Output the [x, y] coordinate of the center of the cell containing the given text.  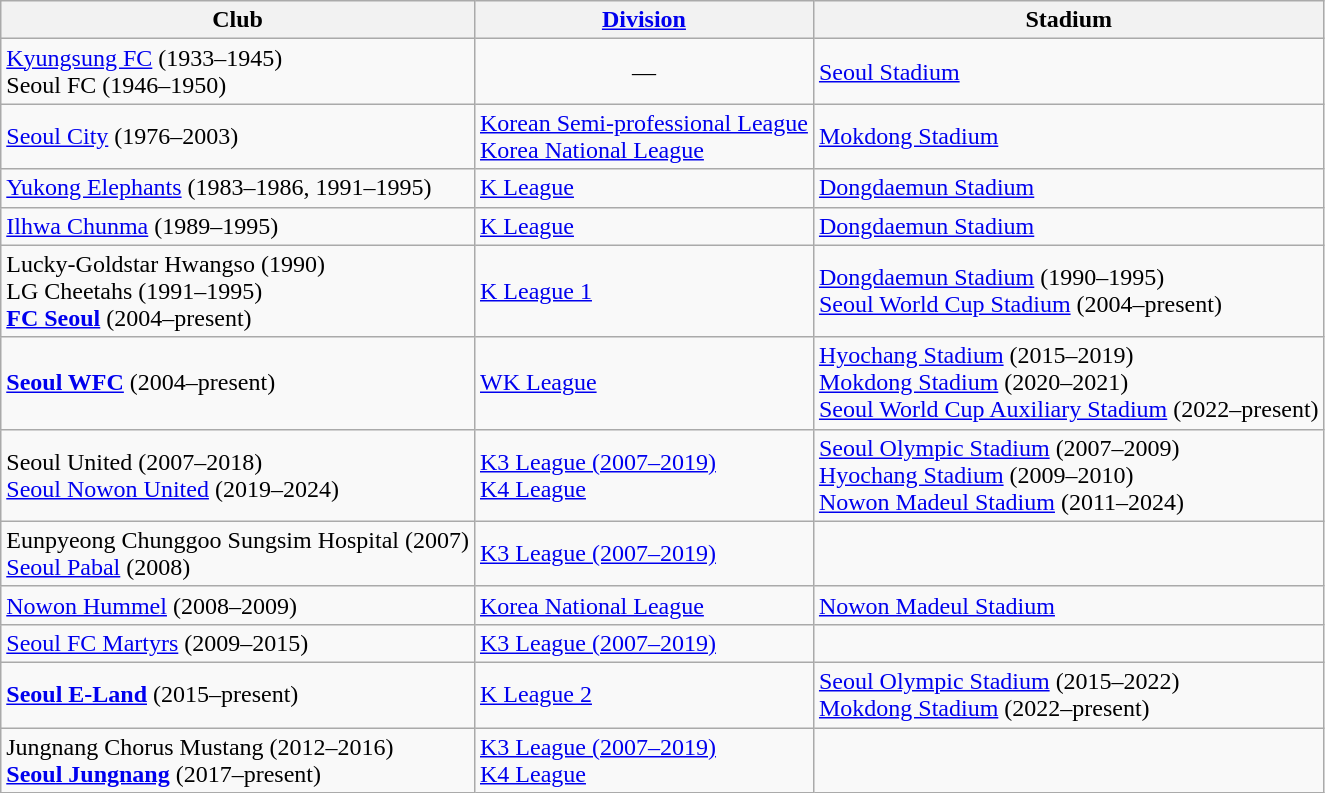
Ilhwa Chunma (1989–1995) [238, 226]
Korean Semi-professional League Korea National League [644, 136]
Lucky-Goldstar Hwangso (1990) LG Cheetahs (1991–1995) FC Seoul (2004–present) [238, 291]
Seoul Olympic Stadium (2007–2009) Hyochang Stadium (2009–2010) Nowon Madeul Stadium (2011–2024) [1068, 475]
Club [238, 20]
Seoul Stadium [1068, 72]
Nowon Hummel (2008–2009) [238, 605]
Jungnang Chorus Mustang (2012–2016) Seoul Jungnang (2017–present) [238, 760]
Kyungsung FC (1933–1945) Seoul FC (1946–1950) [238, 72]
WK League [644, 383]
Eunpyeong Chunggoo Sungsim Hospital (2007) Seoul Pabal (2008) [238, 554]
Seoul E-Land (2015–present) [238, 694]
Seoul City (1976–2003) [238, 136]
Korea National League [644, 605]
Nowon Madeul Stadium [1068, 605]
Seoul WFC (2004–present) [238, 383]
Stadium [1068, 20]
— [644, 72]
Division [644, 20]
K League 2 [644, 694]
K League 1 [644, 291]
Dongdaemun Stadium (1990–1995) Seoul World Cup Stadium (2004–present) [1068, 291]
Mokdong Stadium [1068, 136]
Yukong Elephants (1983–1986, 1991–1995) [238, 188]
Seoul United (2007–2018) Seoul Nowon United (2019–2024) [238, 475]
Hyochang Stadium (2015–2019) Mokdong Stadium (2020–2021) Seoul World Cup Auxiliary Stadium (2022–present) [1068, 383]
Seoul FC Martyrs (2009–2015) [238, 643]
Seoul Olympic Stadium (2015–2022) Mokdong Stadium (2022–present) [1068, 694]
